Return [x, y] of the center of cell containing provided text 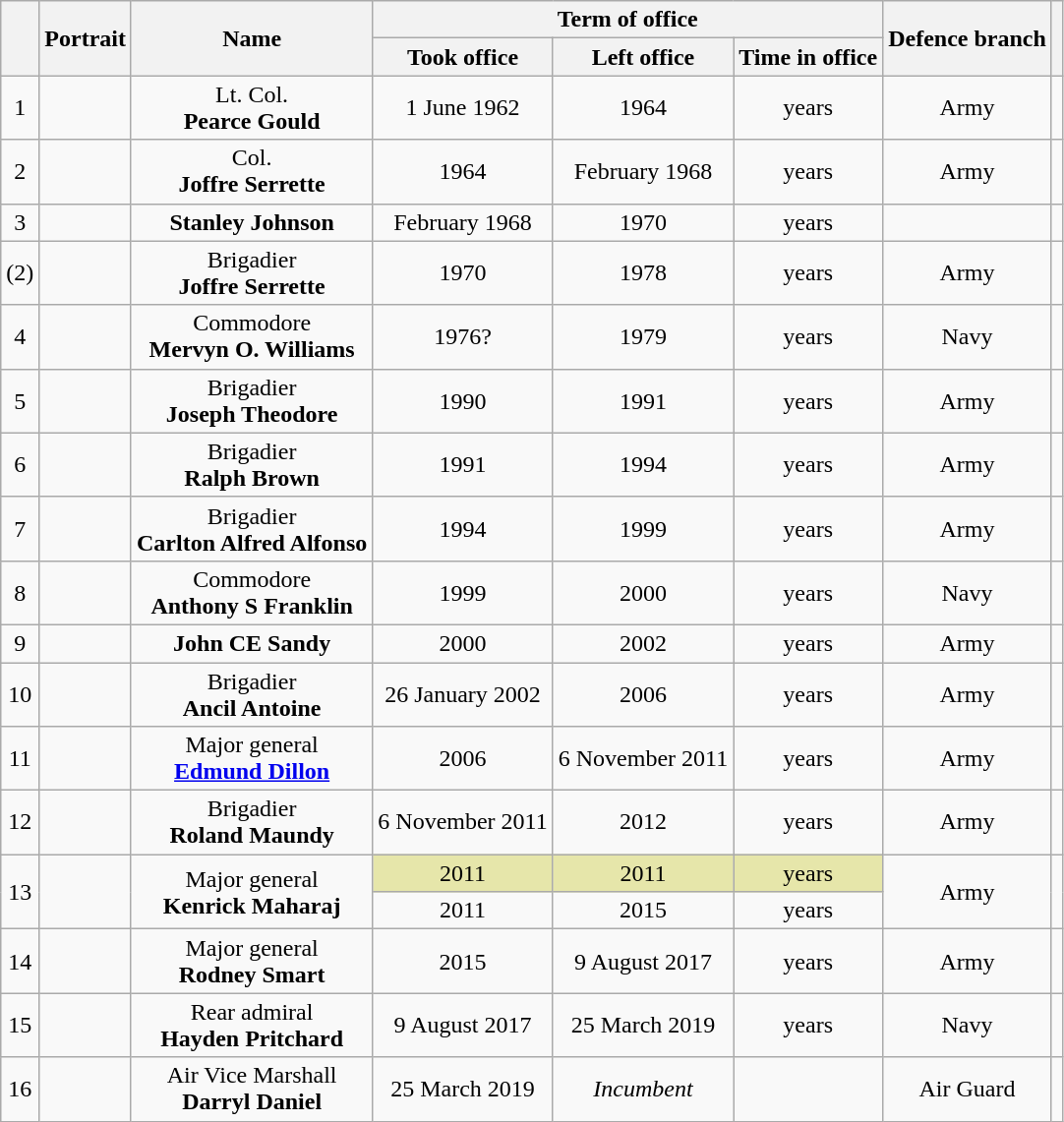
5 [20, 401]
BrigadierRoland Maundy [252, 822]
Col.Joffre Serrette [252, 171]
Major general Edmund Dillon [252, 759]
BrigadierAncil Antoine [252, 694]
Stanley Johnson [252, 222]
John CE Sandy [252, 643]
15 [20, 1025]
2012 [643, 822]
Lt. Col.Pearce Gould [252, 108]
6 [20, 464]
Incumbent [643, 1090]
Rear admiralHayden Pritchard [252, 1025]
Air Vice MarshallDarryl Daniel [252, 1090]
1 June 1962 [462, 108]
7 [20, 529]
1 [20, 108]
BrigadierCarlton Alfred Alfonso [252, 529]
8 [20, 592]
10 [20, 694]
Left office [643, 57]
Name [252, 38]
Time in office [808, 57]
BrigadierJoseph Theodore [252, 401]
Air Guard [968, 1090]
Term of office [627, 20]
1990 [462, 401]
4 [20, 336]
12 [20, 822]
2 [20, 171]
1979 [643, 336]
(2) [20, 273]
Took office [462, 57]
1978 [643, 273]
3 [20, 222]
Major generalRodney Smart [252, 962]
13 [20, 892]
BrigadierRalph Brown [252, 464]
9 [20, 643]
Defence branch [968, 38]
CommodoreMervyn O. Williams [252, 336]
1976? [462, 336]
26 January 2002 [462, 694]
14 [20, 962]
CommodoreAnthony S Franklin [252, 592]
BrigadierJoffre Serrette [252, 273]
11 [20, 759]
2002 [643, 643]
Major generalKenrick Maharaj [252, 892]
Portrait [86, 38]
16 [20, 1090]
